Capture the cell that displays the provided text and extract its (x, y) central coordinate. 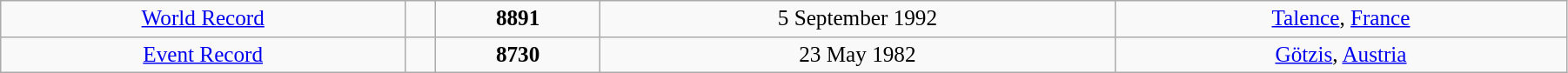
23 May 1982 (857, 55)
Event Record (204, 55)
World Record (204, 19)
Götzis, Austria (1342, 55)
8891 (518, 19)
8730 (518, 55)
Talence, France (1342, 19)
5 September 1992 (857, 19)
